Extract the [x, y] coordinate from the center of the cell holding the provided text.  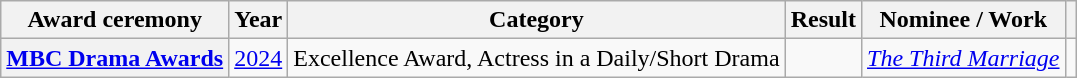
Category [536, 20]
MBC Drama Awards [115, 58]
Year [258, 20]
The Third Marriage [964, 58]
Nominee / Work [964, 20]
Result [823, 20]
2024 [258, 58]
Award ceremony [115, 20]
Excellence Award, Actress in a Daily/Short Drama [536, 58]
